Locate the cell with the specified text and output its (x, y) center coordinate. 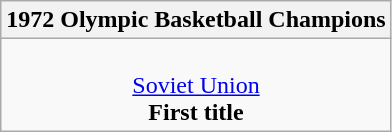
1972 Olympic Basketball Champions (196, 20)
Soviet Union First title (196, 85)
